Return the (X, Y) coordinate for the center point of the cell that contains the specified text.  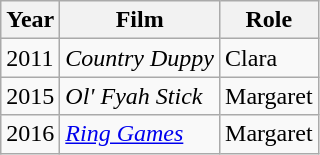
Film (140, 20)
Role (270, 20)
2016 (30, 134)
Clara (270, 58)
Ol' Fyah Stick (140, 96)
Country Duppy (140, 58)
Ring Games (140, 134)
Year (30, 20)
2015 (30, 96)
2011 (30, 58)
